Find where the given text appears and provide that cell's center as [x, y] coordinate. 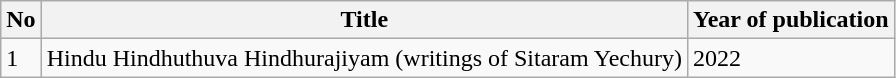
Hindu Hindhuthuva Hindhurajiyam (writings of Sitaram Yechury) [364, 58]
Title [364, 20]
Year of publication [790, 20]
2022 [790, 58]
1 [21, 58]
No [21, 20]
